For the text-containing cell, return its midpoint in (X, Y) coordinate format. 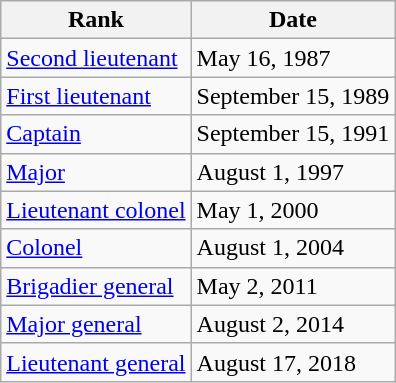
May 1, 2000 (293, 210)
Major (96, 172)
August 1, 1997 (293, 172)
Captain (96, 134)
May 2, 2011 (293, 286)
Major general (96, 324)
Colonel (96, 248)
Lieutenant general (96, 362)
May 16, 1987 (293, 58)
First lieutenant (96, 96)
August 2, 2014 (293, 324)
August 17, 2018 (293, 362)
September 15, 1991 (293, 134)
Date (293, 20)
Brigadier general (96, 286)
August 1, 2004 (293, 248)
Rank (96, 20)
Second lieutenant (96, 58)
Lieutenant colonel (96, 210)
September 15, 1989 (293, 96)
